Identify which cell holds the provided text, then report its (X, Y) central coordinate. 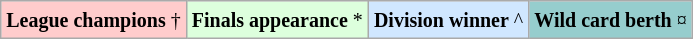
Wild card berth ¤ (610, 20)
League champions † (94, 20)
Finals appearance * (277, 20)
Division winner ^ (448, 20)
